Find where the given text appears and provide that cell's center as [x, y] coordinate. 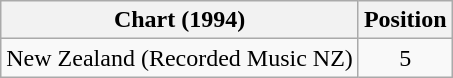
Position [405, 20]
Chart (1994) [180, 20]
New Zealand (Recorded Music NZ) [180, 58]
5 [405, 58]
